For the text-containing cell, return its midpoint in (x, y) coordinate format. 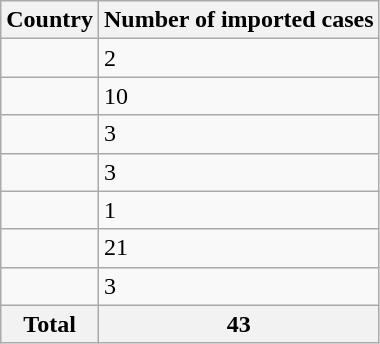
43 (238, 324)
10 (238, 96)
Number of imported cases (238, 20)
Total (50, 324)
Country (50, 20)
21 (238, 248)
2 (238, 58)
1 (238, 210)
